Locate the cell with the specified text and output its [x, y] center coordinate. 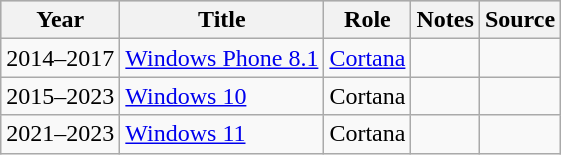
2014–2017 [60, 58]
Role [368, 20]
Title [222, 20]
Windows Phone 8.1 [222, 58]
Notes [445, 20]
Source [520, 20]
2021–2023 [60, 134]
Windows 11 [222, 134]
Year [60, 20]
Windows 10 [222, 96]
2015–2023 [60, 96]
